Provide the [x, y] coordinate of the cell's center where the given text is located.  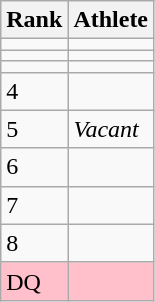
8 [34, 243]
5 [34, 129]
4 [34, 91]
6 [34, 167]
DQ [34, 281]
Athlete [111, 20]
7 [34, 205]
Rank [34, 20]
Vacant [111, 129]
